Pinpoint the cell where the given text exists, returning its [x, y] midpoint coordinate. 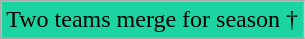
Two teams merge for season † [152, 20]
